Capture the cell that displays the provided text and extract its (x, y) central coordinate. 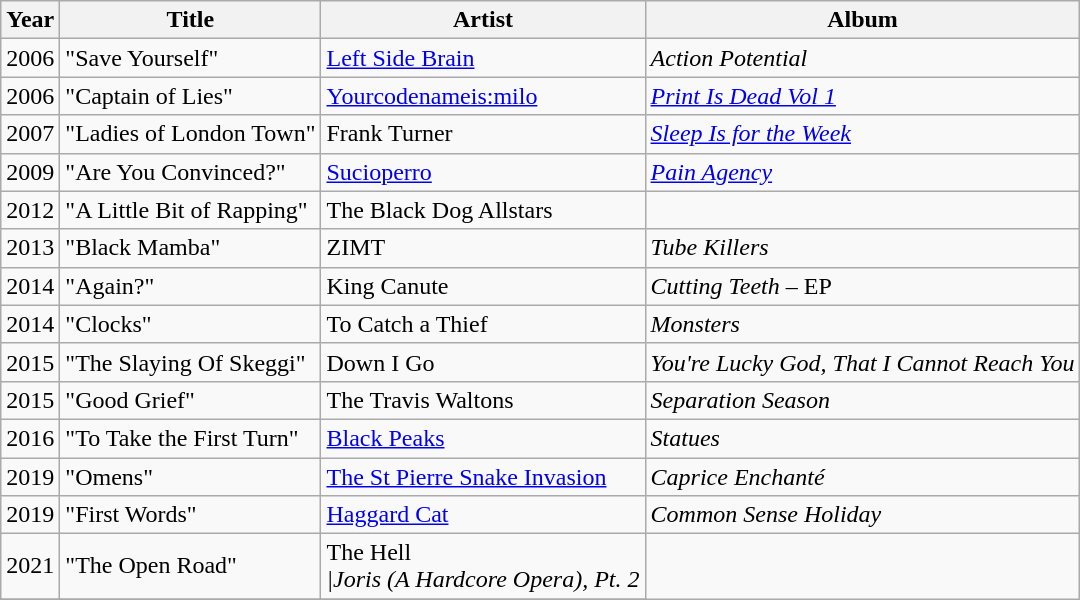
2013 (30, 248)
"The Open Road" (190, 566)
Print Is Dead Vol 1 (862, 96)
Monsters (862, 324)
Haggard Cat (483, 515)
"Captain of Lies" (190, 96)
ZIMT (483, 248)
Statues (862, 438)
Yourcodenameis:milo (483, 96)
Sucioperro (483, 172)
Title (190, 20)
2021 (30, 566)
Pain Agency (862, 172)
Down I Go (483, 362)
"To Take the First Turn" (190, 438)
King Canute (483, 286)
2007 (30, 134)
The Travis Waltons (483, 400)
Caprice Enchanté (862, 477)
"Again?" (190, 286)
Frank Turner (483, 134)
2009 (30, 172)
"Ladies of London Town" (190, 134)
The Hell|Joris (A Hardcore Opera), Pt. 2 (483, 566)
"First Words" (190, 515)
Separation Season (862, 400)
"Good Grief" (190, 400)
"Black Mamba" (190, 248)
Year (30, 20)
Action Potential (862, 58)
"A Little Bit of Rapping" (190, 210)
"Are You Convinced?" (190, 172)
Cutting Teeth – EP (862, 286)
"Clocks" (190, 324)
Tube Killers (862, 248)
"Save Yourself" (190, 58)
To Catch a Thief (483, 324)
2012 (30, 210)
Album (862, 20)
You're Lucky God, That I Cannot Reach You (862, 362)
Sleep Is for the Week (862, 134)
Common Sense Holiday (862, 515)
Black Peaks (483, 438)
Left Side Brain (483, 58)
"Omens" (190, 477)
2016 (30, 438)
The Black Dog Allstars (483, 210)
Artist (483, 20)
"The Slaying Of Skeggi" (190, 362)
The St Pierre Snake Invasion (483, 477)
